Detect which cell encompasses the target text, then output its [X, Y] center coordinate. 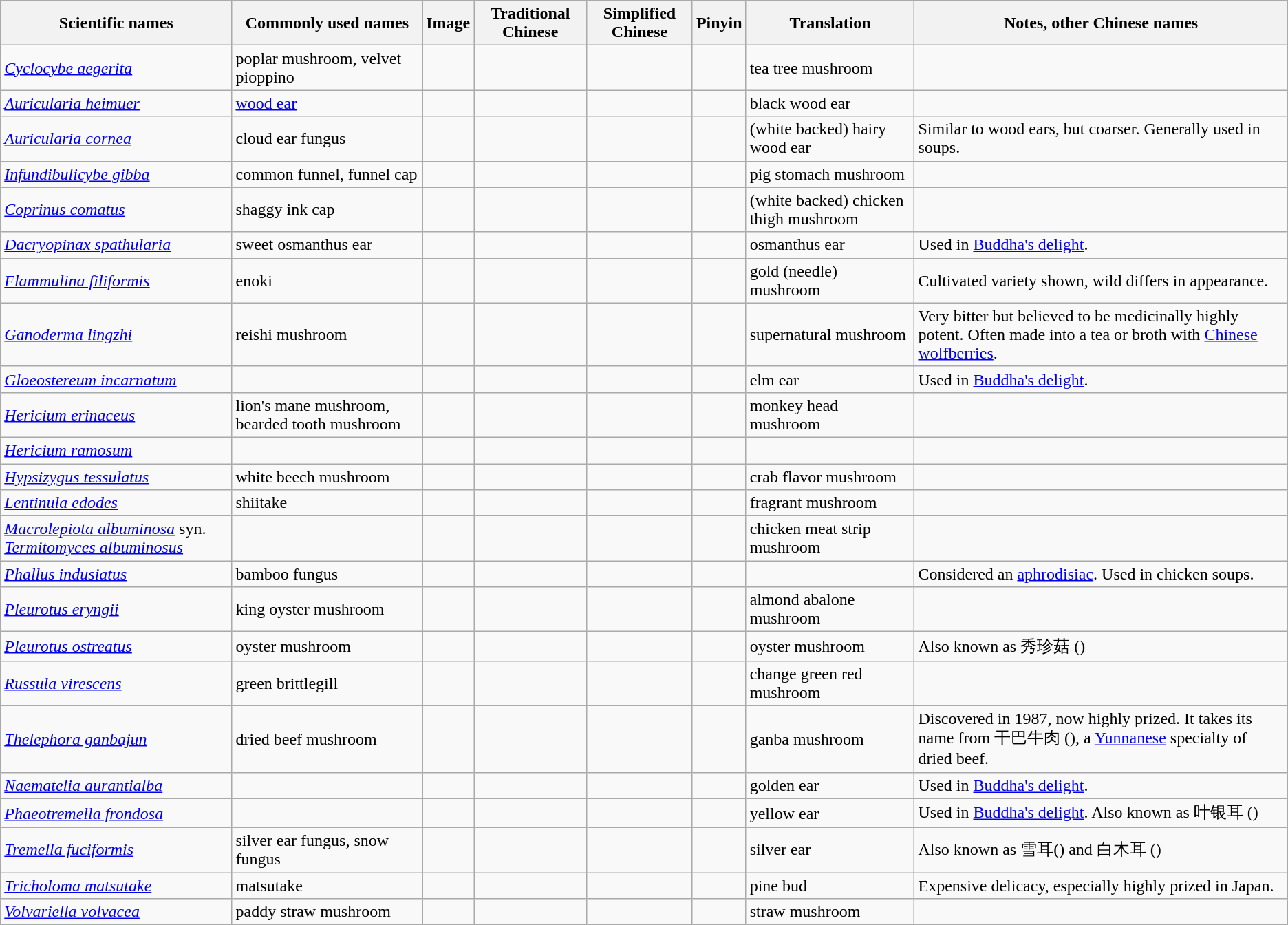
elm ear [830, 379]
pine bud [830, 886]
almond abalone mushroom [830, 610]
Gloeostereum incarnatum [116, 379]
Simplified Chinese [640, 23]
Auricularia cornea [116, 139]
Hericium ramosum [116, 450]
Tremella fuciformis [116, 851]
Russula virescens [116, 683]
paddy straw mushroom [328, 912]
Thelephora ganbajun [116, 739]
Pleurotus ostreatus [116, 647]
osmanthus ear [830, 245]
poplar mushroom, velvet pioppino [328, 67]
lion's mane mushroom, bearded tooth mushroom [328, 414]
Image [449, 23]
bamboo fungus [328, 574]
wood ear [328, 103]
yellow ear [830, 814]
tea tree mushroom [830, 67]
Discovered in 1987, now highly prized. It takes its name from 干巴牛肉 (), a Yunnanese specialty of dried beef. [1101, 739]
Commonly used names [328, 23]
matsutake [328, 886]
Scientific names [116, 23]
Considered an aphrodisiac. Used in chicken soups. [1101, 574]
Translation [830, 23]
Traditional Chinese [530, 23]
golden ear [830, 785]
supernatural mushroom [830, 334]
chicken meat strip mushroom [830, 538]
Phaeotremella frondosa [116, 814]
pig stomach mushroom [830, 174]
Hericium erinaceus [116, 414]
monkey head mushroom [830, 414]
shaggy ink cap [328, 209]
Notes, other Chinese names [1101, 23]
Flammulina filiformis [116, 281]
gold (needle) mushroom [830, 281]
cloud ear fungus [328, 139]
Naematelia aurantialba [116, 785]
Volvariella volvacea [116, 912]
Cultivated variety shown, wild differs in appearance. [1101, 281]
shiitake [328, 503]
fragrant mushroom [830, 503]
white beech mushroom [328, 477]
common funnel, funnel cap [328, 174]
Cyclocybe aegerita [116, 67]
(white backed) hairy wood ear [830, 139]
Also known as 秀珍菇 () [1101, 647]
Pinyin [719, 23]
dried beef mushroom [328, 739]
enoki [328, 281]
Dacryopinax spathularia [116, 245]
Used in Buddha's delight. Also known as 叶银耳 () [1101, 814]
Expensive delicacy, especially highly prized in Japan. [1101, 886]
Similar to wood ears, but coarser. Generally used in soups. [1101, 139]
ganba mushroom [830, 739]
Hypsizygus tessulatus [116, 477]
(white backed) chicken thigh mushroom [830, 209]
Auricularia heimuer [116, 103]
Phallus indusiatus [116, 574]
Also known as 雪耳() and 白木耳 () [1101, 851]
sweet osmanthus ear [328, 245]
reishi mushroom [328, 334]
Ganoderma lingzhi [116, 334]
green brittlegill [328, 683]
Lentinula edodes [116, 503]
Pleurotus eryngii [116, 610]
crab flavor mushroom [830, 477]
Coprinus comatus [116, 209]
straw mushroom [830, 912]
silver ear [830, 851]
Tricholoma matsutake [116, 886]
Very bitter but believed to be medicinally highly potent. Often made into a tea or broth with Chinese wolfberries. [1101, 334]
black wood ear [830, 103]
king oyster mushroom [328, 610]
Infundibulicybe gibba [116, 174]
Macrolepiota albuminosa syn. Termitomyces albuminosus [116, 538]
change green red mushroom [830, 683]
silver ear fungus, snow fungus [328, 851]
